Pinpoint the cell where the given text exists, returning its [x, y] midpoint coordinate. 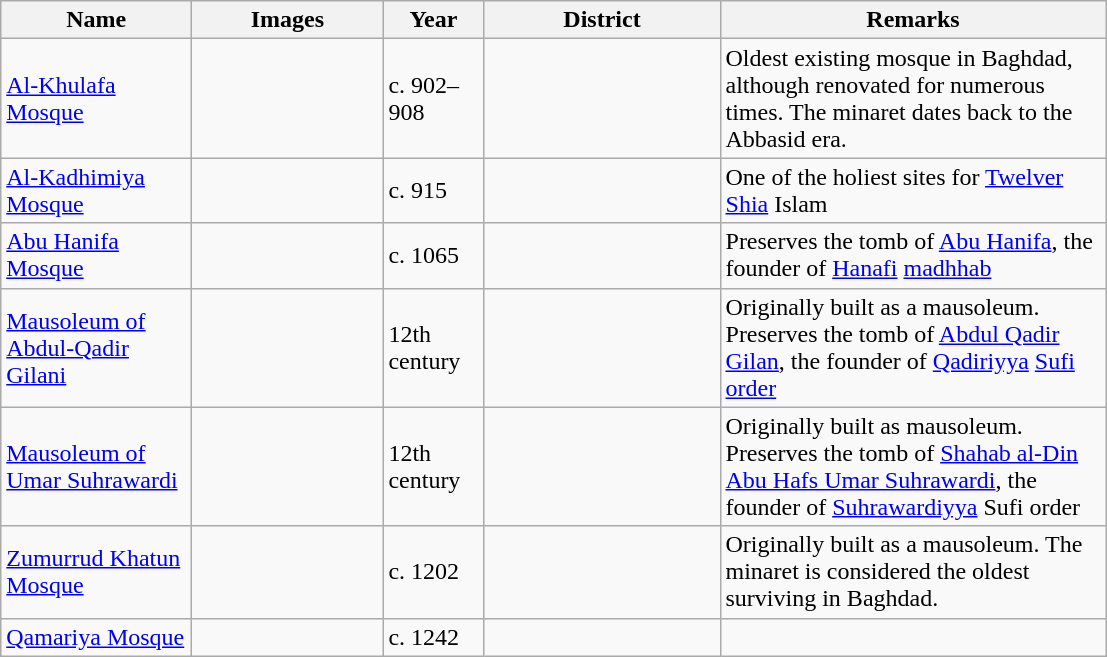
Preserves the tomb of Abu Hanifa, the founder of Hanafi madhhab [913, 256]
c. 902–908 [434, 98]
c. 1242 [434, 637]
Al-Kadhimiya Mosque [96, 190]
Name [96, 20]
c. 915 [434, 190]
Remarks [913, 20]
Oldest existing mosque in Baghdad, although renovated for numerous times. The minaret dates back to the Abbasid era. [913, 98]
c. 1065 [434, 256]
Year [434, 20]
Originally built as a mausoleum. The minaret is considered the oldest surviving in Baghdad. [913, 572]
Al-Khulafa Mosque [96, 98]
Images [288, 20]
Qamariya Mosque [96, 637]
Mausoleum of Abdul-Qadir Gilani [96, 348]
District [602, 20]
c. 1202 [434, 572]
Mausoleum of Umar Suhrawardi [96, 466]
Originally built as a mausoleum. Preserves the tomb of Abdul Qadir Gilan, the founder of Qadiriyya Sufi order [913, 348]
Originally built as mausoleum. Preserves the tomb of Shahab al-Din Abu Hafs Umar Suhrawardi, the founder of Suhrawardiyya Sufi order [913, 466]
One of the holiest sites for Twelver Shia Islam [913, 190]
Abu Hanifa Mosque [96, 256]
Zumurrud Khatun Mosque [96, 572]
